Search for the cell housing the specified text and yield its [X, Y] center coordinate. 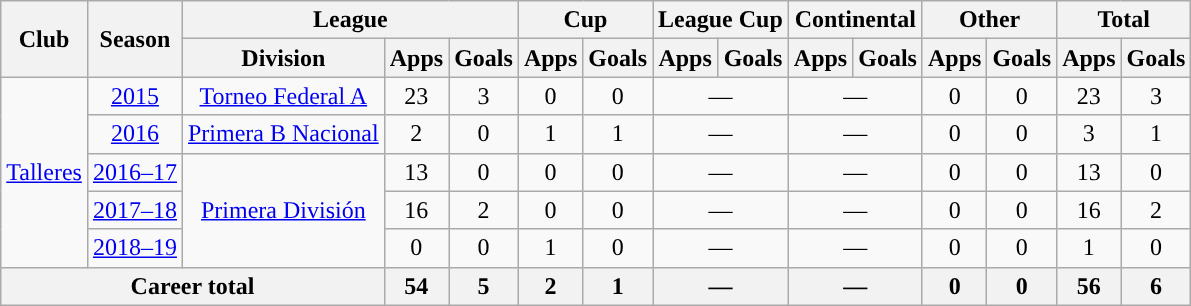
Total [1124, 20]
Torneo Federal A [283, 96]
2016–17 [134, 172]
Cup [585, 20]
2016 [134, 134]
2015 [134, 96]
56 [1089, 286]
5 [484, 286]
League Cup [721, 20]
2017–18 [134, 210]
Career total [192, 286]
6 [1156, 286]
Primera División [283, 210]
Season [134, 39]
Talleres [44, 172]
2018–19 [134, 248]
54 [416, 286]
Other [989, 20]
Continental [855, 20]
Division [283, 58]
Primera B Nacional [283, 134]
League [350, 20]
Club [44, 39]
